Provide the [x, y] coordinate of the cell's center where the given text is located.  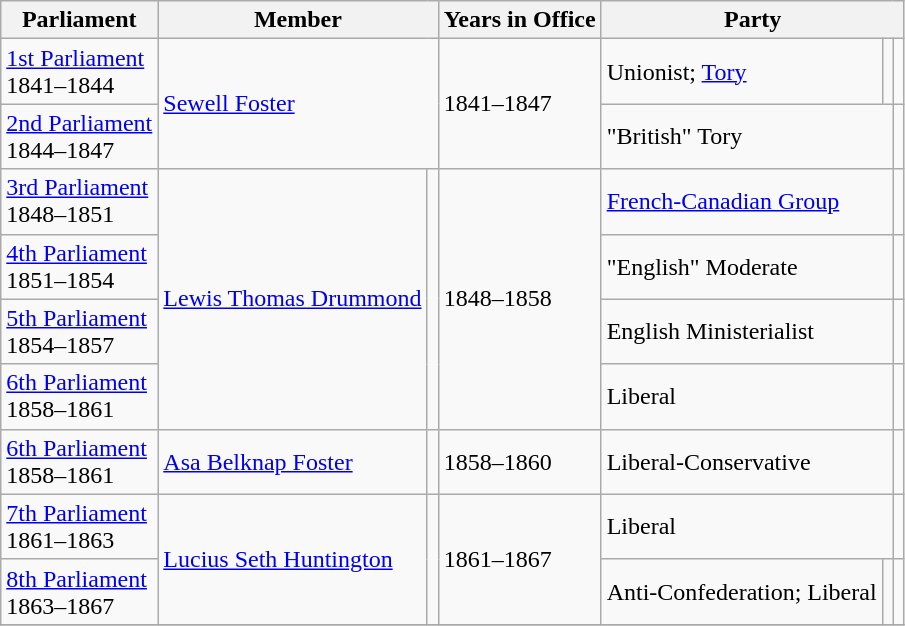
3rd Parliament1848–1851 [80, 202]
8th Parliament 1863–1867 [80, 592]
1861–1867 [520, 559]
French-Canadian Group [747, 202]
Asa Belknap Foster [292, 462]
1st Parliament1841–1844 [80, 72]
Party [752, 20]
Unionist; Tory [742, 72]
2nd Parliament1844–1847 [80, 136]
1848–1858 [520, 299]
Anti-Confederation; Liberal [742, 592]
Liberal-Conservative [747, 462]
Member [298, 20]
Sewell Foster [298, 104]
1858–1860 [520, 462]
Parliament [80, 20]
5th Parliament1854–1857 [80, 332]
"English" Moderate [747, 266]
Years in Office [520, 20]
Lucius Seth Huntington [292, 559]
1841–1847 [520, 104]
4th Parliament1851–1854 [80, 266]
Lewis Thomas Drummond [292, 299]
English Ministerialist [747, 332]
7th Parliament1861–1863 [80, 526]
"British" Tory [747, 136]
